Provide the [x, y] coordinate of the cell's center where the given text is located.  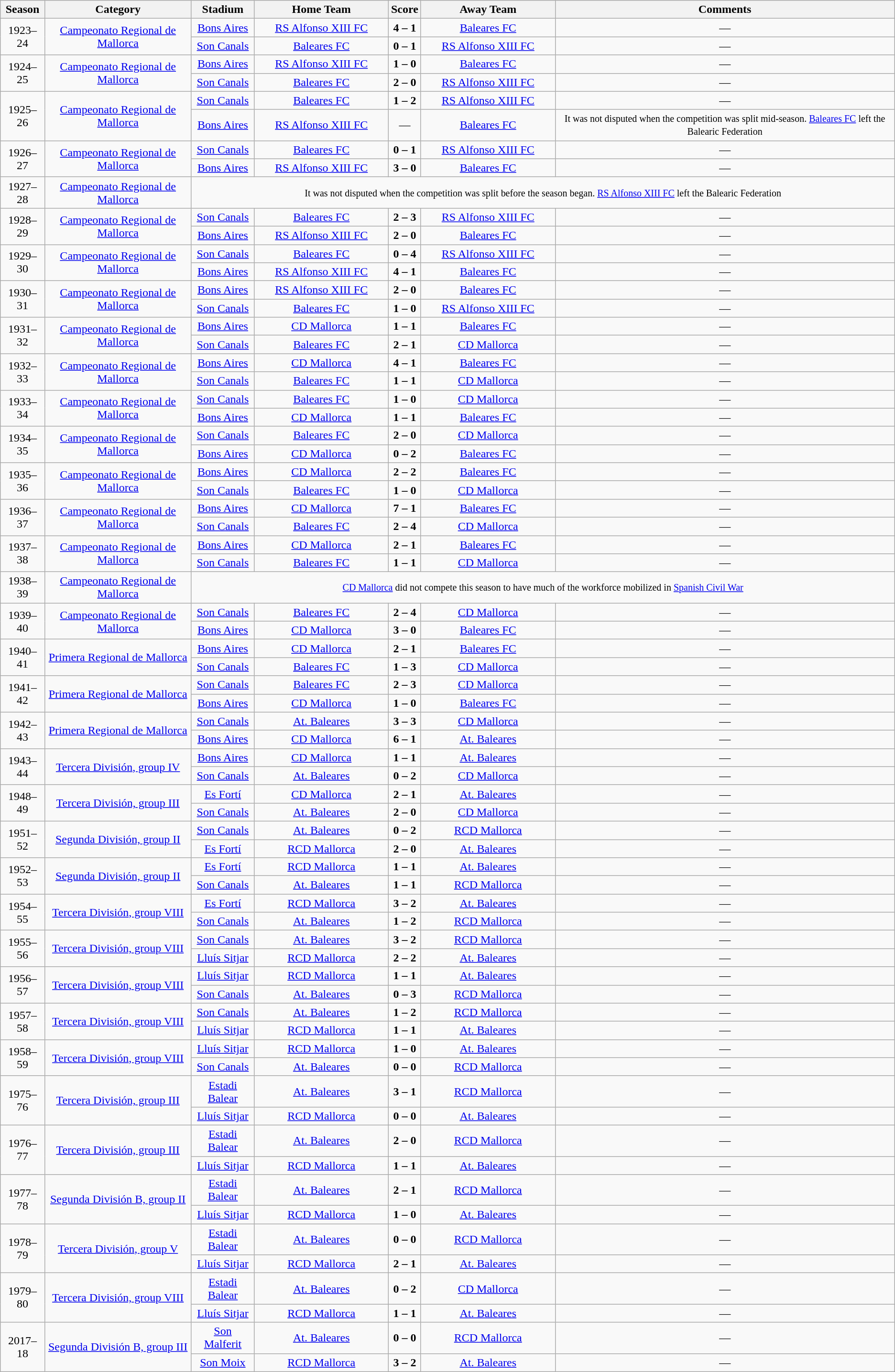
CD Mallorca did not compete this season to have much of the workforce mobilized in Spanish Civil War [543, 588]
Away Team [488, 10]
Stadium [223, 10]
1925–26 [23, 116]
3 – 3 [404, 721]
1939–40 [23, 621]
1923–24 [23, 37]
1976–77 [23, 1150]
1956–57 [23, 985]
7 – 1 [404, 508]
1928–29 [23, 226]
It was not disputed when the competition was split mid-season. Baleares FC left the Balearic Federation [725, 125]
1958–59 [23, 1058]
1930–31 [23, 299]
Home Team [321, 10]
Son Malferit [223, 1338]
1931–32 [23, 335]
It was not disputed when the competition was split before the season began. RS Alfonso XIII FC left the Balearic Federation [543, 192]
1 – 3 [404, 667]
Segunda División B, group III [118, 1347]
Score [404, 10]
0 – 3 [404, 994]
Tercera División, group IV [118, 767]
3 – 1 [404, 1091]
Son Moix [223, 1362]
1935–36 [23, 481]
1954–55 [23, 912]
1924–25 [23, 73]
Season [23, 10]
1975–76 [23, 1100]
1942–43 [23, 730]
1926–27 [23, 159]
Tercera División, group V [118, 1248]
1937–38 [23, 553]
Category [118, 10]
1977–78 [23, 1199]
2017–18 [23, 1347]
1957–58 [23, 1021]
1952–53 [23, 876]
1938–39 [23, 588]
1978–79 [23, 1248]
1927–28 [23, 192]
6 – 1 [404, 739]
1951–52 [23, 839]
1933–34 [23, 408]
1940–41 [23, 658]
1979–80 [23, 1298]
1948–49 [23, 803]
1932–33 [23, 372]
1929–30 [23, 263]
0 – 4 [404, 254]
Comments [725, 10]
1936–37 [23, 517]
Segunda División B, group II [118, 1199]
1941–42 [23, 694]
1955–56 [23, 949]
1934–35 [23, 444]
1943–44 [23, 767]
